Return the (x, y) coordinate for the center point of the cell that contains the specified text.  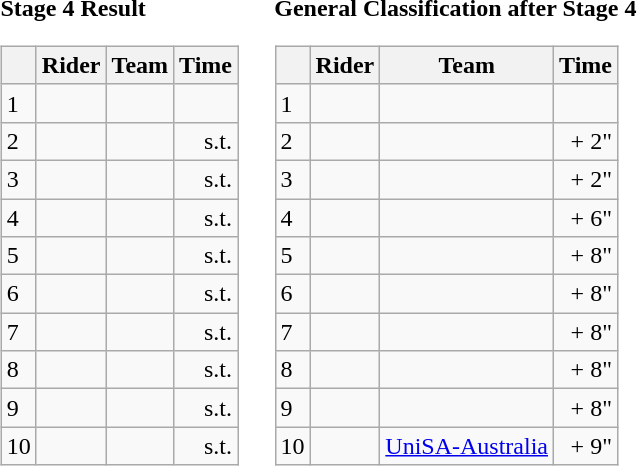
UniSA-Australia (467, 446)
+ 9" (586, 446)
+ 6" (586, 217)
